Determine the (x, y) coordinate at the center of the cell enclosing the given text.  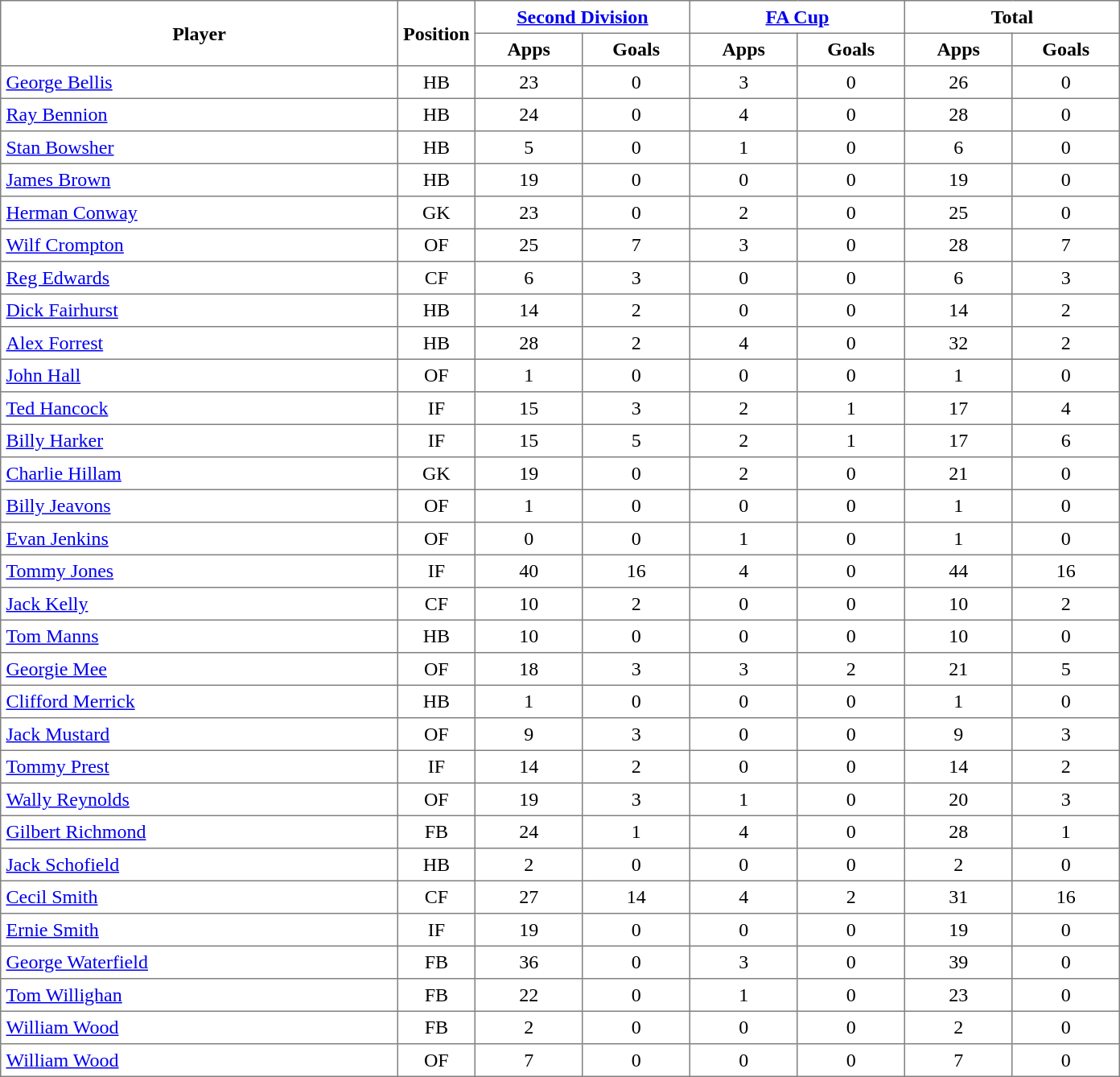
Player (200, 34)
Georgie Mee (200, 669)
Tom Willighan (200, 995)
39 (958, 962)
18 (529, 669)
George Waterfield (200, 962)
Jack Kelly (200, 604)
Position (436, 34)
20 (958, 799)
George Bellis (200, 82)
Total (1012, 17)
Jack Mustard (200, 734)
Alex Forrest (200, 343)
Tommy Jones (200, 571)
Wally Reynolds (200, 799)
Clifford Merrick (200, 701)
James Brown (200, 179)
Tom Manns (200, 636)
Evan Jenkins (200, 538)
Cecil Smith (200, 897)
Ted Hancock (200, 408)
Stan Bowsher (200, 147)
32 (958, 343)
John Hall (200, 375)
22 (529, 995)
Ray Bennion (200, 114)
27 (529, 897)
Ernie Smith (200, 930)
Billy Harker (200, 440)
Jack Schofield (200, 864)
26 (958, 82)
Wilf Crompton (200, 245)
Charlie Hillam (200, 473)
36 (529, 962)
Gilbert Richmond (200, 831)
Tommy Prest (200, 766)
40 (529, 571)
Reg Edwards (200, 278)
Second Division (583, 17)
FA Cup (797, 17)
44 (958, 571)
Dick Fairhurst (200, 310)
Billy Jeavons (200, 505)
31 (958, 897)
Herman Conway (200, 213)
